Return the [x, y] coordinate for the center point of the cell that contains the specified text.  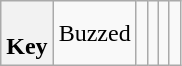
Buzzed [94, 34]
Key [27, 34]
